Detect which cell encompasses the target text, then output its [X, Y] center coordinate. 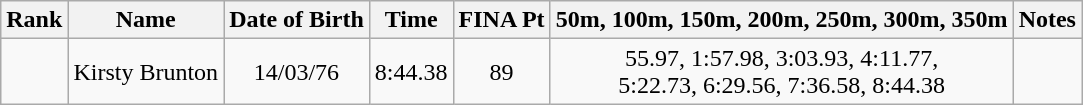
50m, 100m, 150m, 200m, 250m, 300m, 350m [782, 20]
55.97, 1:57.98, 3:03.93, 4:11.77,5:22.73, 6:29.56, 7:36.58, 8:44.38 [782, 72]
14/03/76 [297, 72]
Rank [34, 20]
89 [502, 72]
8:44.38 [411, 72]
FINA Pt [502, 20]
Name [146, 20]
Notes [1047, 20]
Kirsty Brunton [146, 72]
Time [411, 20]
Date of Birth [297, 20]
